Scan for the cell matching the given text and deliver its (x, y) coordinate at center. 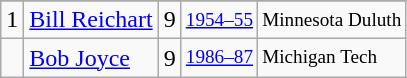
Bob Joyce (91, 58)
1 (12, 20)
Minnesota Duluth (332, 20)
Bill Reichart (91, 20)
1986–87 (219, 58)
Michigan Tech (332, 58)
1954–55 (219, 20)
